Capture the cell that displays the provided text and extract its (X, Y) central coordinate. 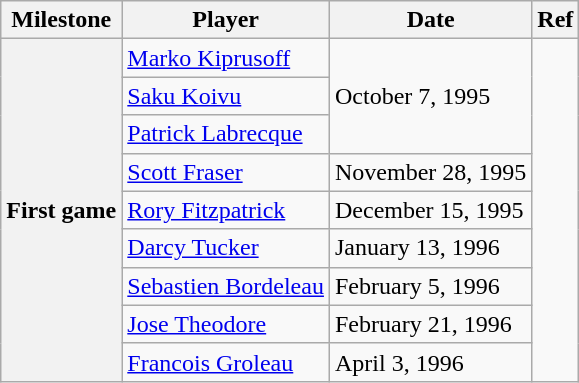
Jose Theodore (226, 324)
Francois Groleau (226, 362)
Marko Kiprusoff (226, 58)
February 21, 1996 (430, 324)
Saku Koivu (226, 96)
Scott Fraser (226, 172)
February 5, 1996 (430, 286)
Rory Fitzpatrick (226, 210)
April 3, 1996 (430, 362)
Sebastien Bordeleau (226, 286)
December 15, 1995 (430, 210)
First game (62, 210)
Darcy Tucker (226, 248)
October 7, 1995 (430, 96)
November 28, 1995 (430, 172)
January 13, 1996 (430, 248)
Date (430, 20)
Player (226, 20)
Milestone (62, 20)
Patrick Labrecque (226, 134)
Ref (556, 20)
